Provide the [x, y] coordinate of the cell's center where the given text is located.  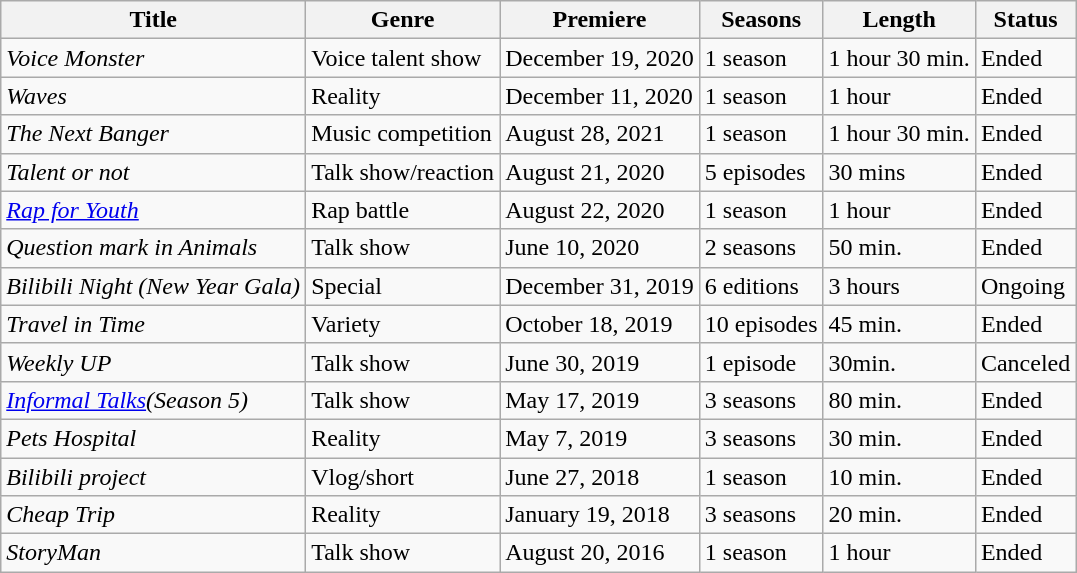
30min. [899, 362]
Premiere [600, 20]
October 18, 2019 [600, 324]
45 min. [899, 324]
Talent or not [154, 172]
StoryMan [154, 553]
Seasons [761, 20]
May 7, 2019 [600, 438]
August 28, 2021 [600, 134]
20 min. [899, 515]
January 19, 2018 [600, 515]
10 min. [899, 477]
May 17, 2019 [600, 400]
Genre [403, 20]
Music competition [403, 134]
50 min. [899, 248]
Cheap Trip [154, 515]
Voice talent show [403, 58]
1 episode [761, 362]
30 min. [899, 438]
December 11, 2020 [600, 96]
June 30, 2019 [600, 362]
Canceled [1025, 362]
Rap battle [403, 210]
December 31, 2019 [600, 286]
10 episodes [761, 324]
August 22, 2020 [600, 210]
June 27, 2018 [600, 477]
Question mark in Animals [154, 248]
Title [154, 20]
Informal Talks(Season 5) [154, 400]
Length [899, 20]
Pets Hospital [154, 438]
August 21, 2020 [600, 172]
6 editions [761, 286]
June 10, 2020 [600, 248]
Vlog/short [403, 477]
30 mins [899, 172]
Rap for Youth [154, 210]
Special [403, 286]
Travel in Time [154, 324]
Status [1025, 20]
Waves [154, 96]
Weekly UP [154, 362]
Bilibili Night (New Year Gala) [154, 286]
The Next Banger [154, 134]
5 episodes [761, 172]
Variety [403, 324]
2 seasons [761, 248]
December 19, 2020 [600, 58]
80 min. [899, 400]
Voice Monster [154, 58]
Talk show/reaction [403, 172]
Bilibili project [154, 477]
3 hours [899, 286]
August 20, 2016 [600, 553]
Ongoing [1025, 286]
